Extract the (x, y) coordinate from the center of the cell holding the provided text.  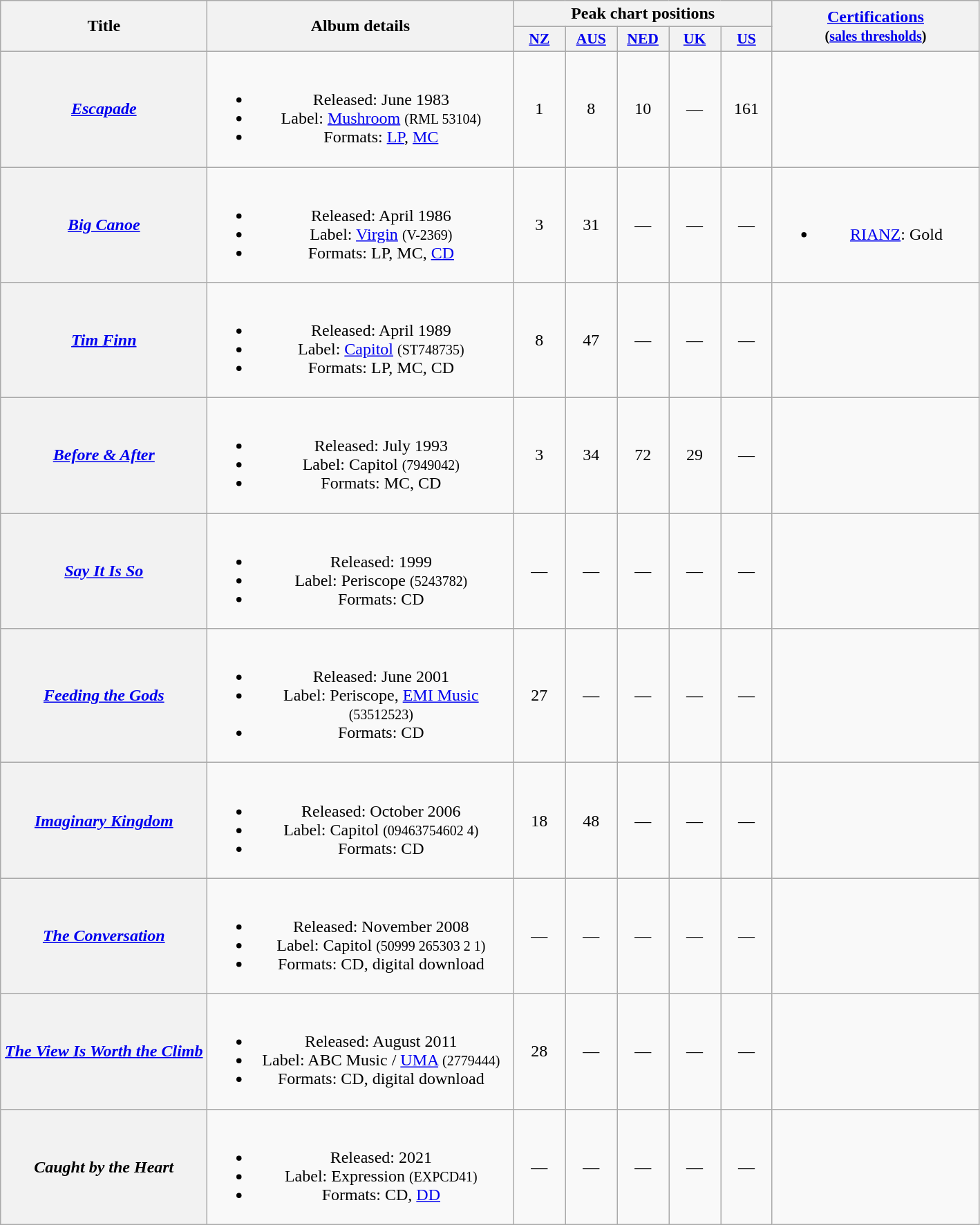
31 (592, 225)
Caught by the Heart (104, 1166)
47 (592, 340)
NZ (539, 39)
Released: June 2001Label: Periscope, EMI Music (53512523)Formats: CD (361, 696)
Say It Is So (104, 571)
AUS (592, 39)
RIANZ: Gold (875, 225)
18 (539, 821)
10 (643, 109)
1 (539, 109)
The View Is Worth the Climb (104, 1052)
Escapade (104, 109)
NED (643, 39)
Released: 1999Label: Periscope (5243782)Formats: CD (361, 571)
Big Canoe (104, 225)
The Conversation (104, 936)
Certifications(sales thresholds) (875, 26)
161 (746, 109)
27 (539, 696)
29 (695, 456)
Released: June 1983Label: Mushroom (RML 53104)Formats: LP, MC (361, 109)
Tim Finn (104, 340)
Released: April 1989Label: Capitol (ST748735)Formats: LP, MC, CD (361, 340)
Peak chart positions (643, 14)
Released: October 2006Label: Capitol (09463754602 4)Formats: CD (361, 821)
Released: August 2011Label: ABC Music / UMA (2779444)Formats: CD, digital download (361, 1052)
Released: July 1993Label: Capitol (7949042)Formats: MC, CD (361, 456)
72 (643, 456)
Imaginary Kingdom (104, 821)
Released: April 1986Label: Virgin (V-2369)Formats: LP, MC, CD (361, 225)
UK (695, 39)
Title (104, 26)
Released: 2021Label: Expression (EXPCD41)Formats: CD, DD (361, 1166)
48 (592, 821)
Feeding the Gods (104, 696)
28 (539, 1052)
US (746, 39)
Album details (361, 26)
Released: November 2008Label: Capitol (50999 265303 2 1)Formats: CD, digital download (361, 936)
34 (592, 456)
Before & After (104, 456)
